For the text-containing cell, return its midpoint in [x, y] coordinate format. 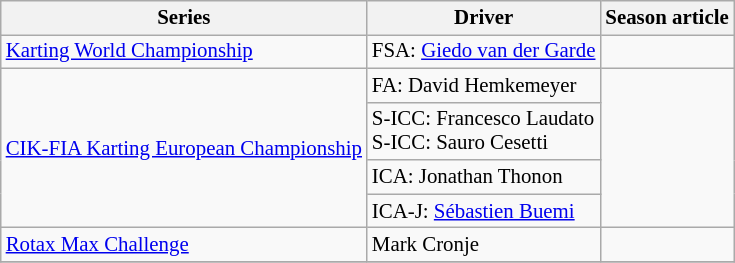
ICA: Jonathan Thonon [484, 177]
CIK-FIA Karting European Championship [184, 148]
FA: David Hemkemeyer [484, 85]
FSA: Giedo van der Garde [484, 51]
Driver [484, 18]
Mark Cronje [484, 245]
ICA-J: Sébastien Buemi [484, 211]
Series [184, 18]
Karting World Championship [184, 51]
S-ICC: Francesco LaudatoS-ICC: Sauro Cesetti [484, 131]
Rotax Max Challenge [184, 245]
Season article [666, 18]
